Identify which cell holds the provided text, then report its (x, y) central coordinate. 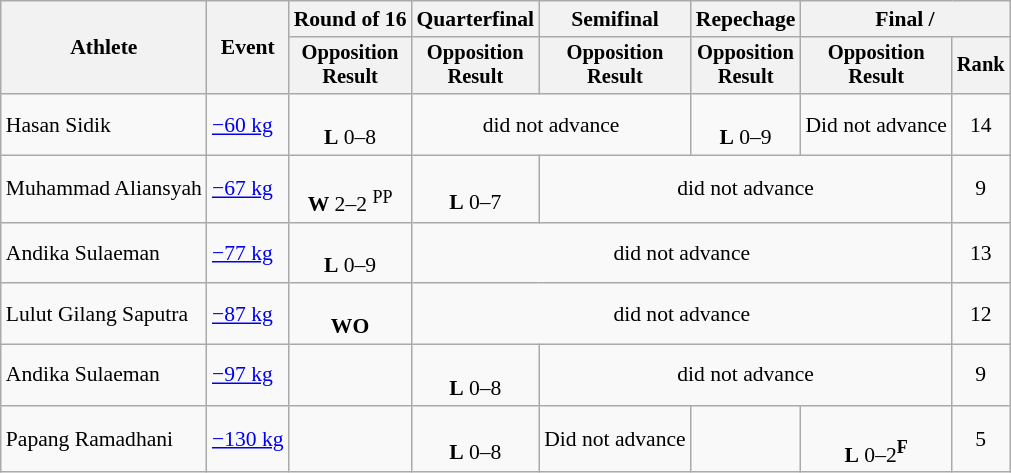
Final / (904, 19)
W 2–2 PP (350, 190)
−77 kg (248, 252)
Event (248, 48)
12 (981, 314)
−67 kg (248, 190)
Rank (981, 66)
Muhammad Aliansyah (104, 190)
14 (981, 124)
L 0–2F (876, 440)
−130 kg (248, 440)
Athlete (104, 48)
L 0–7 (475, 190)
Semifinal (615, 19)
5 (981, 440)
Papang Ramadhani (104, 440)
−97 kg (248, 376)
Repechage (746, 19)
WO (350, 314)
−87 kg (248, 314)
Hasan Sidik (104, 124)
Round of 16 (350, 19)
−60 kg (248, 124)
Quarterfinal (475, 19)
13 (981, 252)
Lulut Gilang Saputra (104, 314)
